Extract the (X, Y) coordinate from the center of the cell holding the provided text.  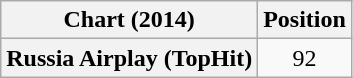
Russia Airplay (TopHit) (130, 58)
Chart (2014) (130, 20)
Position (305, 20)
92 (305, 58)
